Find where the given text appears and provide that cell's center as (X, Y) coordinate. 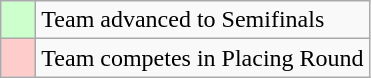
Team advanced to Semifinals (202, 20)
Team competes in Placing Round (202, 58)
